Output the (x, y) coordinate of the center of the cell containing the given text.  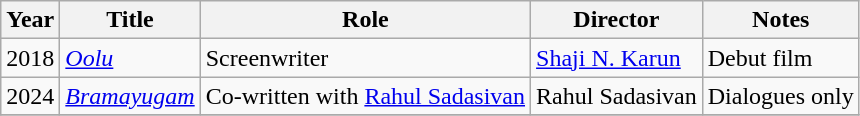
Shaji N. Karun (617, 58)
Co-written with Rahul Sadasivan (365, 96)
Rahul Sadasivan (617, 96)
2024 (30, 96)
Notes (780, 20)
Debut film (780, 58)
2018 (30, 58)
Role (365, 20)
Bramayugam (130, 96)
Year (30, 20)
Dialogues only (780, 96)
Oolu (130, 58)
Director (617, 20)
Title (130, 20)
Screenwriter (365, 58)
